Identify which cell holds the provided text, then report its [x, y] central coordinate. 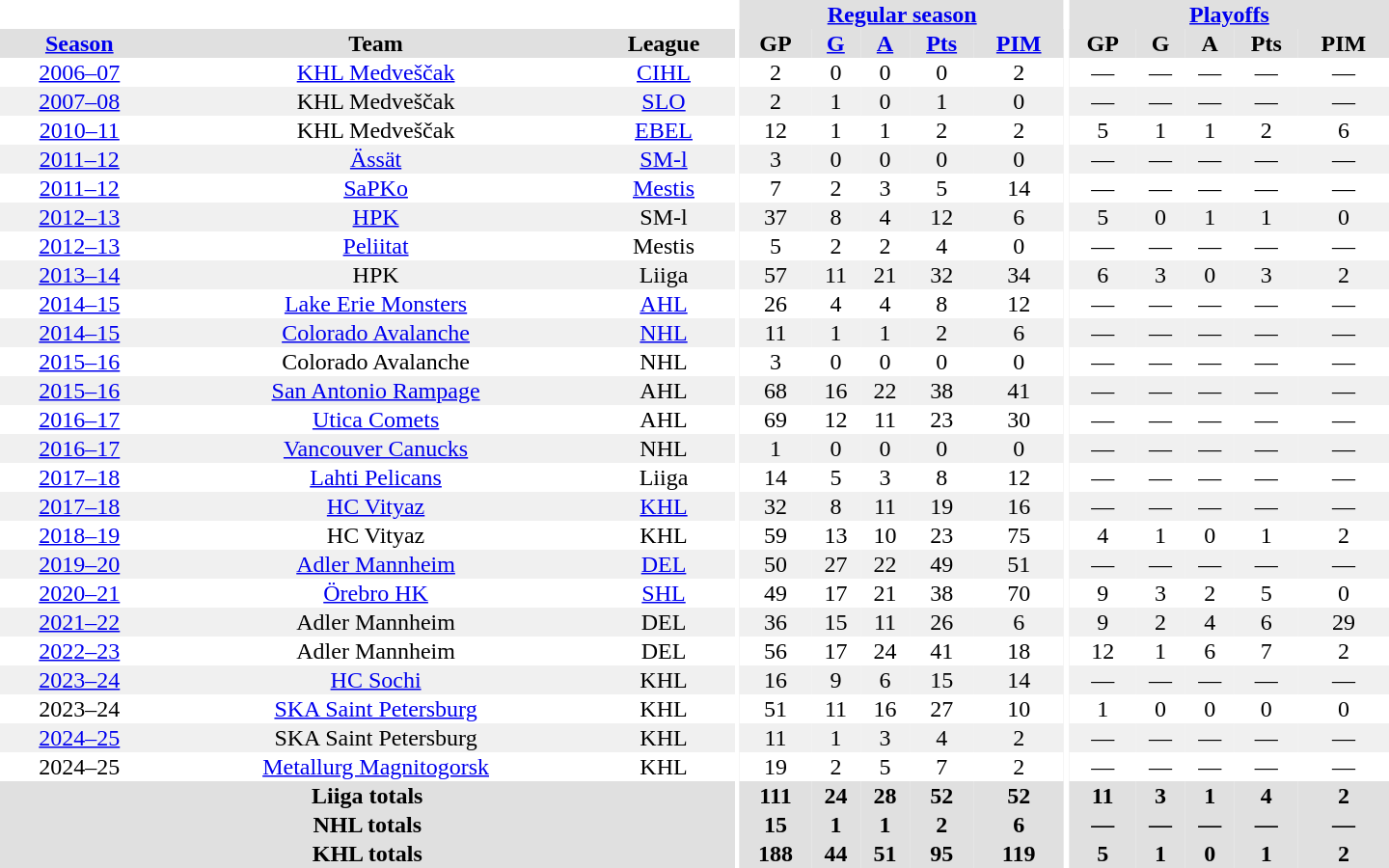
34 [1019, 275]
Regular season [902, 14]
SHL [664, 593]
Playoffs [1229, 14]
2007–08 [79, 101]
44 [835, 854]
37 [776, 217]
57 [776, 275]
Lake Erie Monsters [376, 304]
EBEL [664, 130]
SaPKo [376, 188]
36 [776, 622]
Season [79, 43]
70 [1019, 593]
Peliitat [376, 246]
95 [941, 854]
San Antonio Rampage [376, 391]
28 [885, 796]
75 [1019, 535]
2021–22 [79, 622]
SLO [664, 101]
2006–07 [79, 72]
League [664, 43]
13 [835, 535]
Utica Comets [376, 420]
HC Sochi [376, 680]
56 [776, 651]
59 [776, 535]
69 [776, 420]
188 [776, 854]
2018–19 [79, 535]
Lahti Pelicans [376, 477]
2020–21 [79, 593]
30 [1019, 420]
KHL totals [367, 854]
68 [776, 391]
2022–23 [79, 651]
NHL totals [367, 825]
18 [1019, 651]
119 [1019, 854]
29 [1344, 622]
Metallurg Magnitogorsk [376, 767]
Örebro HK [376, 593]
Liiga totals [367, 796]
Team [376, 43]
111 [776, 796]
50 [776, 564]
Ässät [376, 159]
2013–14 [79, 275]
2019–20 [79, 564]
CIHL [664, 72]
Vancouver Canucks [376, 448]
2010–11 [79, 130]
